Capture the cell that displays the provided text and extract its (x, y) central coordinate. 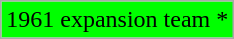
1961 expansion team * (118, 20)
